Pinpoint the cell where the given text exists, returning its (X, Y) midpoint coordinate. 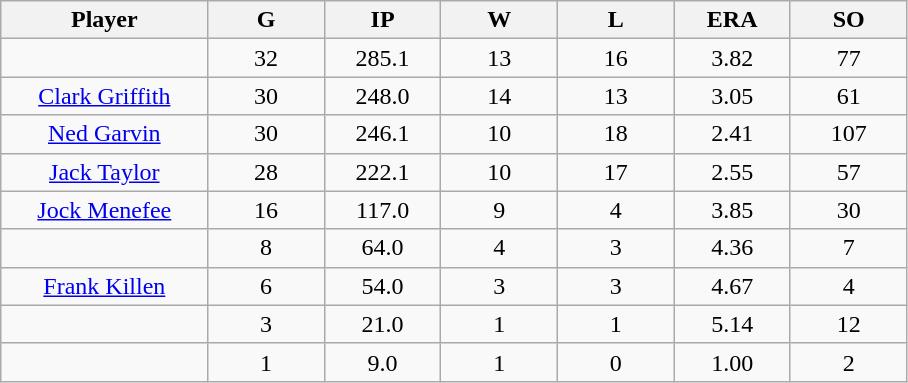
L (616, 20)
2 (848, 362)
2.55 (732, 172)
9.0 (382, 362)
IP (382, 20)
248.0 (382, 96)
9 (500, 210)
28 (266, 172)
285.1 (382, 58)
G (266, 20)
54.0 (382, 286)
Frank Killen (104, 286)
64.0 (382, 248)
2.41 (732, 134)
Jack Taylor (104, 172)
7 (848, 248)
1.00 (732, 362)
Clark Griffith (104, 96)
17 (616, 172)
ERA (732, 20)
4.67 (732, 286)
5.14 (732, 324)
57 (848, 172)
32 (266, 58)
21.0 (382, 324)
4.36 (732, 248)
12 (848, 324)
14 (500, 96)
0 (616, 362)
Jock Menefee (104, 210)
3.82 (732, 58)
3.85 (732, 210)
107 (848, 134)
222.1 (382, 172)
Player (104, 20)
61 (848, 96)
117.0 (382, 210)
18 (616, 134)
SO (848, 20)
8 (266, 248)
Ned Garvin (104, 134)
77 (848, 58)
6 (266, 286)
3.05 (732, 96)
246.1 (382, 134)
W (500, 20)
